Return the (X, Y) coordinate for the center point of the cell that contains the specified text.  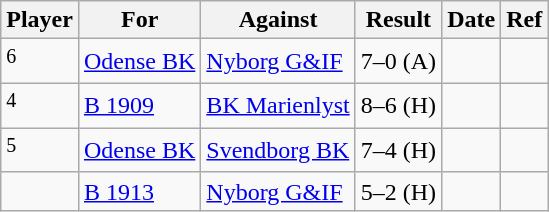
6 (40, 62)
7–4 (H) (398, 150)
4 (40, 106)
Ref (524, 20)
7–0 (A) (398, 62)
B 1909 (139, 106)
Player (40, 20)
Svendborg BK (278, 150)
Against (278, 20)
B 1913 (139, 191)
8–6 (H) (398, 106)
Date (472, 20)
5–2 (H) (398, 191)
Result (398, 20)
5 (40, 150)
For (139, 20)
BK Marienlyst (278, 106)
